Output the [x, y] coordinate of the center of the cell containing the given text.  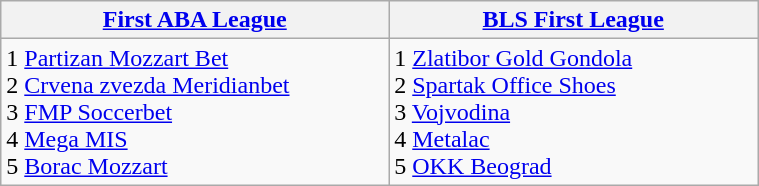
1 Zlatibor Gold Gondola2 Spartak Office Shoes3 Vojvodina4 Metalac5 OKK Beograd [574, 112]
First ABA League [195, 20]
1 Partizan Mozzart Bet2 Crvena zvezda Meridianbet3 FMP Soccerbet4 Mega MIS5 Borac Mozzart [195, 112]
BLS First League [574, 20]
